Return the [X, Y] coordinate for the center point of the cell that contains the specified text.  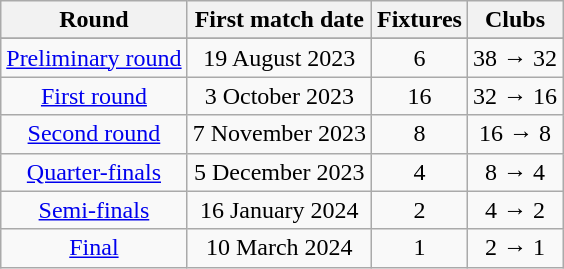
2 → 1 [514, 248]
3 October 2023 [279, 96]
Final [94, 248]
16 [419, 96]
First match date [279, 20]
Clubs [514, 20]
4 → 2 [514, 210]
5 December 2023 [279, 172]
Preliminary round [94, 58]
16 January 2024 [279, 210]
8 [419, 134]
2 [419, 210]
Quarter-finals [94, 172]
10 March 2024 [279, 248]
8 → 4 [514, 172]
6 [419, 58]
First round [94, 96]
1 [419, 248]
19 August 2023 [279, 58]
38 → 32 [514, 58]
4 [419, 172]
Second round [94, 134]
16 → 8 [514, 134]
Semi-finals [94, 210]
32 → 16 [514, 96]
Round [94, 20]
7 November 2023 [279, 134]
Fixtures [419, 20]
